Extract the [X, Y] coordinate from the center of the cell holding the provided text.  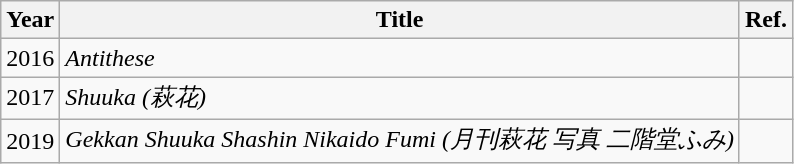
Gekkan Shuuka Shashin Nikaido Fumi (月刊萩花 写真 二階堂ふみ) [400, 140]
Year [30, 20]
2017 [30, 98]
Antithese [400, 58]
2019 [30, 140]
Ref. [766, 20]
2016 [30, 58]
Shuuka (萩花) [400, 98]
Title [400, 20]
